Pinpoint the cell where the given text exists, returning its (X, Y) midpoint coordinate. 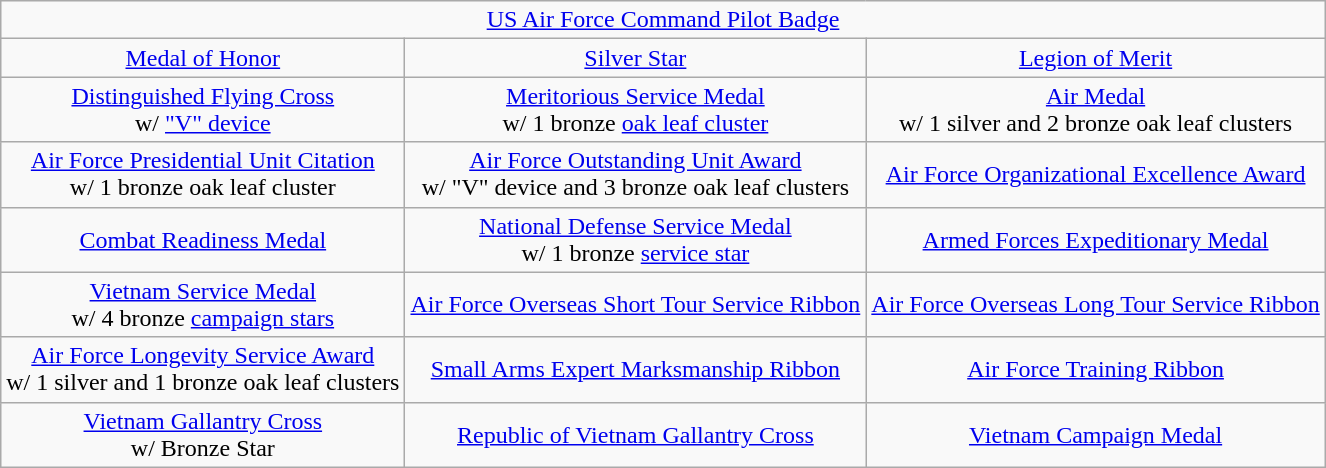
Silver Star (636, 58)
Meritorious Service Medalw/ 1 bronze oak leaf cluster (636, 110)
US Air Force Command Pilot Badge (664, 20)
Vietnam Campaign Medal (1096, 434)
Vietnam Gallantry Crossw/ Bronze Star (203, 434)
Air Force Training Ribbon (1096, 370)
Vietnam Service Medalw/ 4 bronze campaign stars (203, 304)
Air Force Outstanding Unit Awardw/ "V" device and 3 bronze oak leaf clusters (636, 174)
Air Force Longevity Service Awardw/ 1 silver and 1 bronze oak leaf clusters (203, 370)
Armed Forces Expeditionary Medal (1096, 240)
Small Arms Expert Marksmanship Ribbon (636, 370)
Distinguished Flying Crossw/ "V" device (203, 110)
Air Force Organizational Excellence Award (1096, 174)
Medal of Honor (203, 58)
Legion of Merit (1096, 58)
Republic of Vietnam Gallantry Cross (636, 434)
Combat Readiness Medal (203, 240)
Air Medalw/ 1 silver and 2 bronze oak leaf clusters (1096, 110)
Air Force Overseas Long Tour Service Ribbon (1096, 304)
Air Force Presidential Unit Citationw/ 1 bronze oak leaf cluster (203, 174)
Air Force Overseas Short Tour Service Ribbon (636, 304)
National Defense Service Medalw/ 1 bronze service star (636, 240)
